For the text-containing cell, return its midpoint in (x, y) coordinate format. 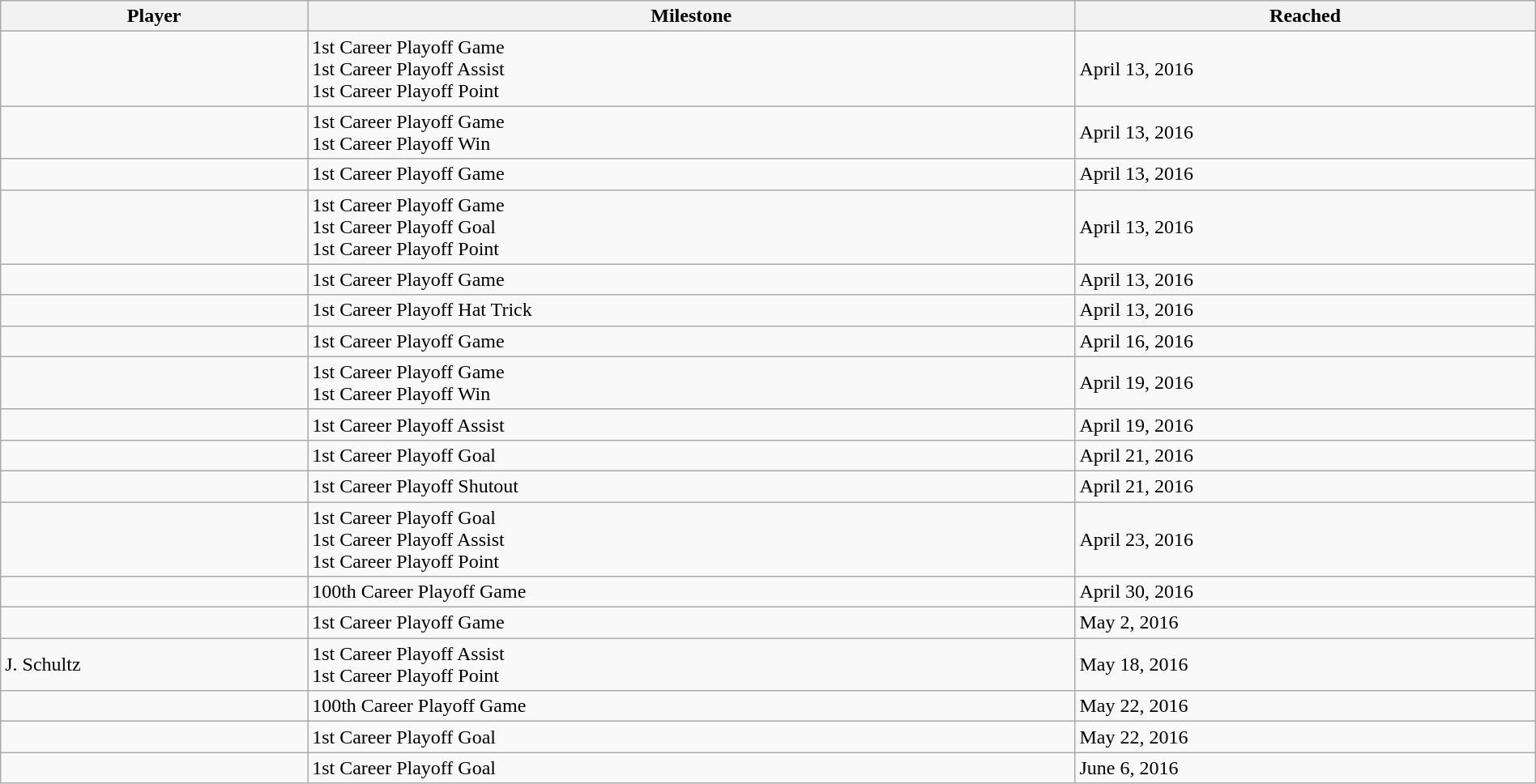
1st Career Playoff Hat Trick (692, 310)
Player (154, 16)
1st Career Playoff Goal1st Career Playoff Assist1st Career Playoff Point (692, 539)
1st Career Playoff Assist1st Career Playoff Point (692, 664)
May 2, 2016 (1305, 623)
1st Career Playoff Game1st Career Playoff Assist1st Career Playoff Point (692, 69)
May 18, 2016 (1305, 664)
June 6, 2016 (1305, 768)
1st Career Playoff Game1st Career Playoff Goal1st Career Playoff Point (692, 227)
April 23, 2016 (1305, 539)
Milestone (692, 16)
April 30, 2016 (1305, 592)
April 16, 2016 (1305, 341)
Reached (1305, 16)
J. Schultz (154, 664)
1st Career Playoff Shutout (692, 486)
1st Career Playoff Assist (692, 424)
